Scan for the cell matching the given text and deliver its (x, y) coordinate at center. 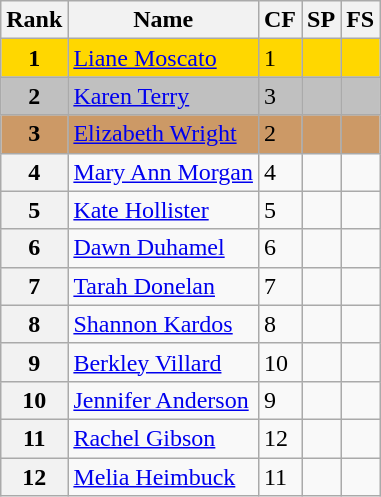
FS (360, 20)
Melia Heimbuck (164, 477)
SP (322, 20)
Karen Terry (164, 96)
Dawn Duhamel (164, 248)
Tarah Donelan (164, 286)
CF (280, 20)
Liane Moscato (164, 58)
Name (164, 20)
Rank (34, 20)
Berkley Villard (164, 362)
Jennifer Anderson (164, 400)
Mary Ann Morgan (164, 172)
Rachel Gibson (164, 438)
Kate Hollister (164, 210)
Shannon Kardos (164, 324)
Elizabeth Wright (164, 134)
